From the cell containing the given text, extract its center point as (x, y) coordinate. 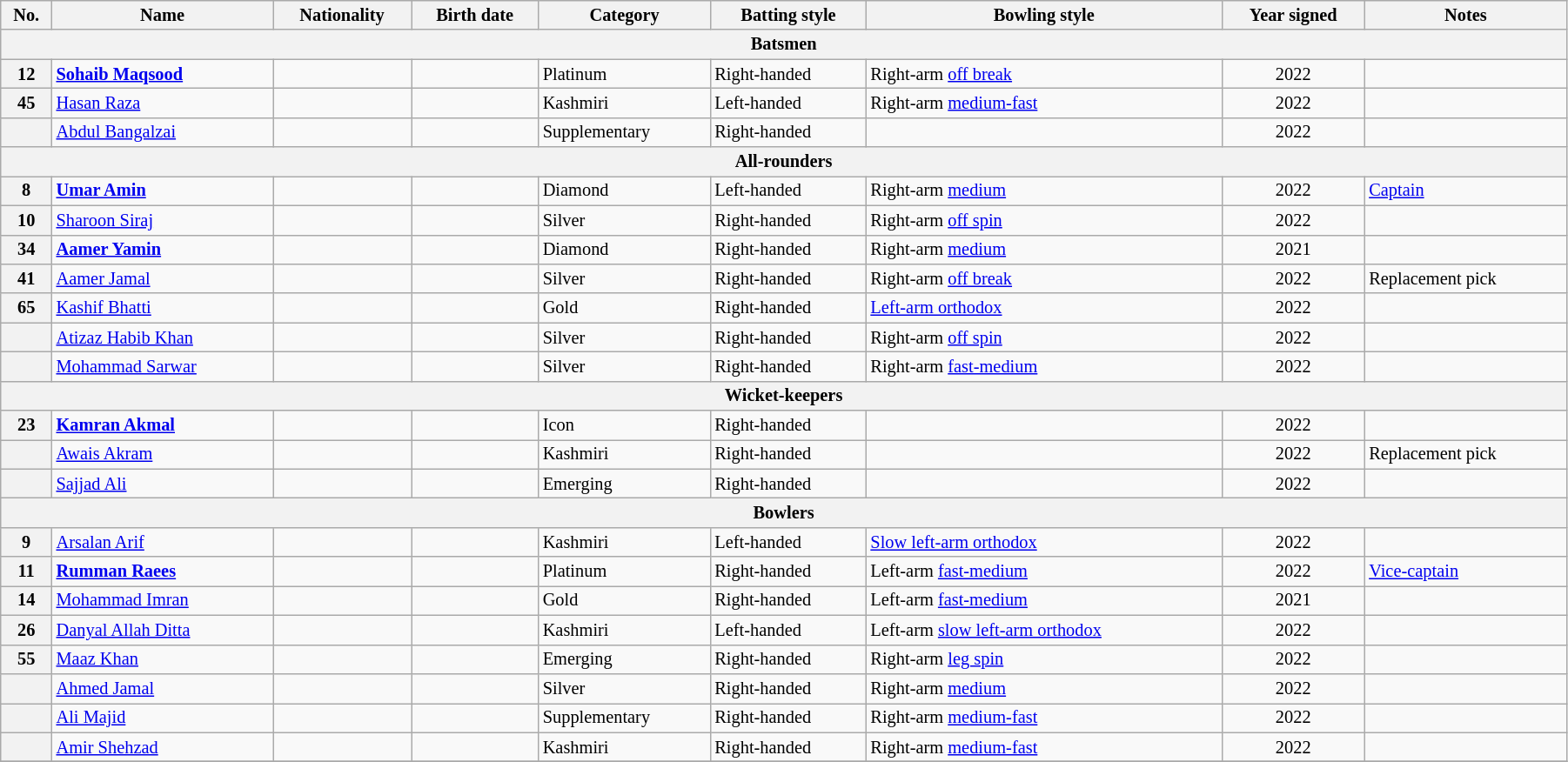
Wicket-keepers (784, 396)
Kamran Akmal (163, 425)
Left-arm slow left-arm orthodox (1044, 630)
9 (26, 542)
23 (26, 425)
Aamer Jamal (163, 278)
Right-arm leg spin (1044, 659)
34 (26, 250)
Awais Akram (163, 454)
Category (625, 15)
11 (26, 571)
Batting style (788, 15)
10 (26, 220)
26 (26, 630)
Ahmed Jamal (163, 688)
41 (26, 278)
Ali Majid (163, 718)
Umar Amin (163, 190)
Captain (1465, 190)
Left-arm orthodox (1044, 308)
Birth date (474, 15)
14 (26, 600)
Danyal Allah Ditta (163, 630)
Icon (625, 425)
Sajjad Ali (163, 484)
Kashif Bhatti (163, 308)
55 (26, 659)
Abdul Bangalzai (163, 132)
Nationality (343, 15)
Year signed (1293, 15)
Amir Shehzad (163, 747)
Sohaib Maqsood (163, 74)
Right-arm fast-medium (1044, 366)
Bowlers (784, 512)
Atizaz Habib Khan (163, 338)
Hasan Raza (163, 103)
Aamer Yamin (163, 250)
Arsalan Arif (163, 542)
All-rounders (784, 162)
Rumman Raees (163, 571)
Vice-captain (1465, 571)
Mohammad Sarwar (163, 366)
Slow left-arm orthodox (1044, 542)
45 (26, 103)
Notes (1465, 15)
8 (26, 190)
No. (26, 15)
65 (26, 308)
12 (26, 74)
Sharoon Siraj (163, 220)
Bowling style (1044, 15)
Mohammad Imran (163, 600)
Batsmen (784, 44)
Name (163, 15)
Maaz Khan (163, 659)
